From the cell containing the given text, extract its center point as [x, y] coordinate. 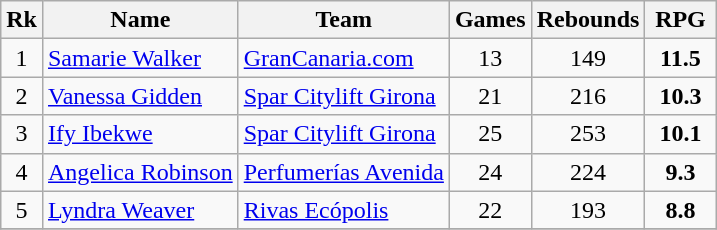
Rk [22, 20]
193 [588, 210]
Angelica Robinson [140, 172]
1 [22, 58]
25 [490, 134]
5 [22, 210]
11.5 [680, 58]
10.3 [680, 96]
21 [490, 96]
Ify Ibekwe [140, 134]
Rebounds [588, 20]
Games [490, 20]
149 [588, 58]
8.8 [680, 210]
GranCanaria.com [344, 58]
Perfumerías Avenida [344, 172]
Samarie Walker [140, 58]
Vanessa Gidden [140, 96]
9.3 [680, 172]
4 [22, 172]
24 [490, 172]
22 [490, 210]
13 [490, 58]
Lyndra Weaver [140, 210]
3 [22, 134]
Rivas Ecópolis [344, 210]
RPG [680, 20]
2 [22, 96]
10.1 [680, 134]
Team [344, 20]
Name [140, 20]
224 [588, 172]
253 [588, 134]
216 [588, 96]
